Extract the [X, Y] coordinate from the center of the cell holding the provided text.  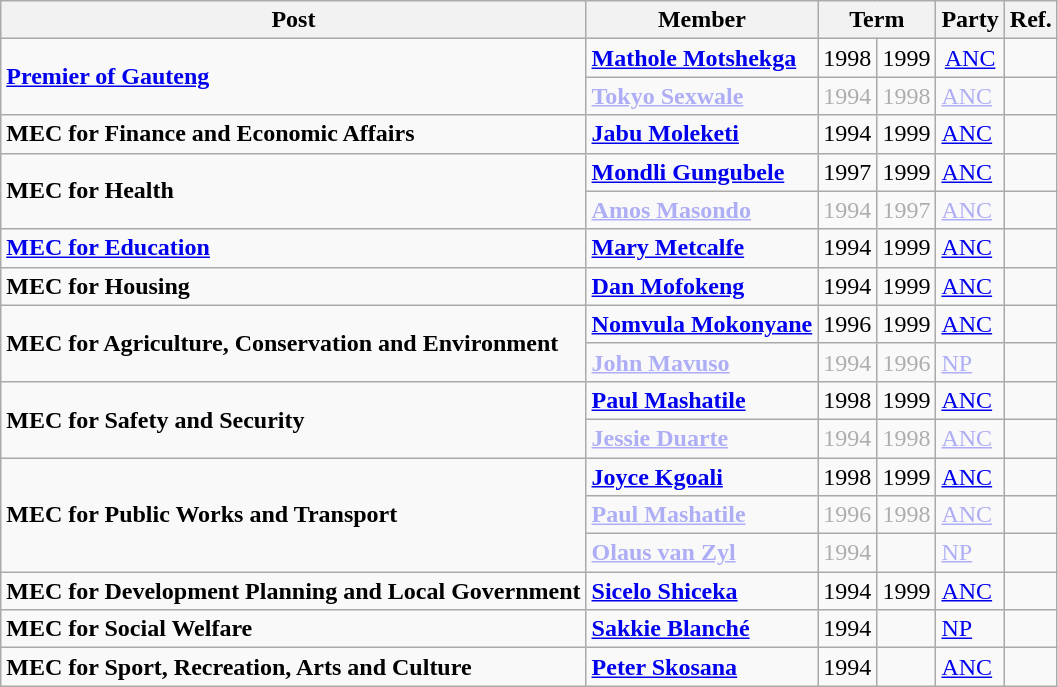
Term [877, 20]
Jessie Duarte [702, 438]
Nomvula Mokonyane [702, 324]
Post [294, 20]
Premier of Gauteng [294, 77]
Sicelo Shiceka [702, 591]
Olaus van Zyl [702, 553]
MEC for Sport, Recreation, Arts and Culture [294, 667]
Jabu Moleketi [702, 134]
Party [970, 20]
Mary Metcalfe [702, 248]
Dan Mofokeng [702, 286]
John Mavuso [702, 362]
Peter Skosana [702, 667]
MEC for Safety and Security [294, 419]
MEC for Agriculture, Conservation and Environment [294, 343]
Member [702, 20]
MEC for Education [294, 248]
MEC for Finance and Economic Affairs [294, 134]
MEC for Social Welfare [294, 629]
MEC for Development Planning and Local Government [294, 591]
Mondli Gungubele [702, 172]
Mathole Motshekga [702, 58]
Sakkie Blanché [702, 629]
Joyce Kgoali [702, 477]
MEC for Public Works and Transport [294, 515]
MEC for Health [294, 191]
Amos Masondo [702, 210]
Ref. [1030, 20]
Tokyo Sexwale [702, 96]
MEC for Housing [294, 286]
